Search for the cell housing the specified text and yield its [x, y] center coordinate. 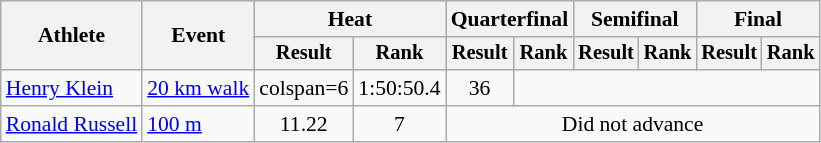
36 [480, 88]
Ronald Russell [72, 124]
100 m [198, 124]
20 km walk [198, 88]
Did not advance [633, 124]
Quarterfinal [510, 19]
colspan=6 [304, 88]
Semifinal [634, 19]
11.22 [304, 124]
Final [758, 19]
7 [399, 124]
Henry Klein [72, 88]
1:50:50.4 [399, 88]
Event [198, 36]
Athlete [72, 36]
Heat [350, 19]
